Determine the [X, Y] coordinate at the center of the cell enclosing the given text.  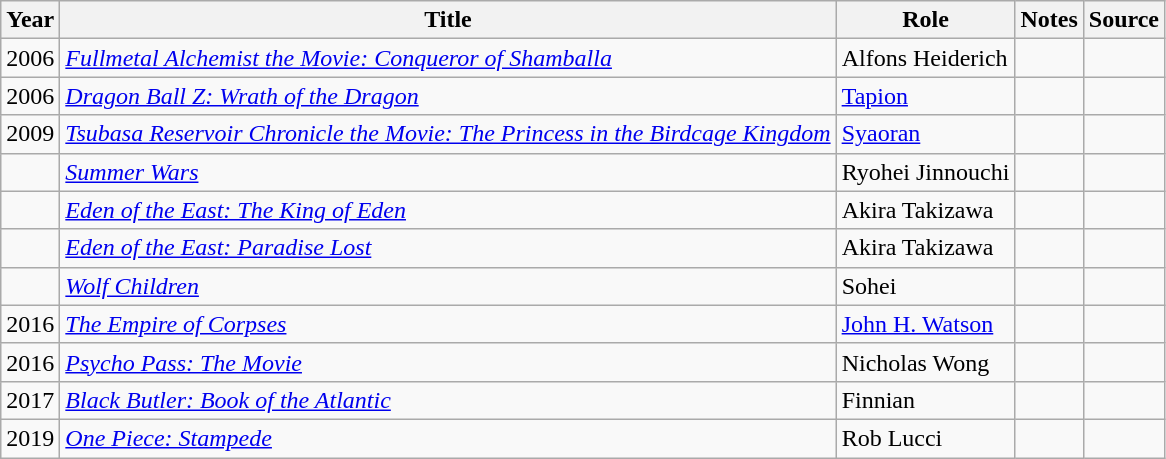
The Empire of Corpses [448, 324]
John H. Watson [926, 324]
Black Butler: Book of the Atlantic [448, 400]
Dragon Ball Z: Wrath of the Dragon [448, 96]
Title [448, 20]
Nicholas Wong [926, 362]
Finnian [926, 400]
2017 [30, 400]
Ryohei Jinnouchi [926, 172]
2019 [30, 438]
Wolf Children [448, 286]
Psycho Pass: The Movie [448, 362]
Tsubasa Reservoir Chronicle the Movie: The Princess in the Birdcage Kingdom [448, 134]
Syaoran [926, 134]
2009 [30, 134]
Eden of the East: The King of Eden [448, 210]
Tapion [926, 96]
One Piece: Stampede [448, 438]
Role [926, 20]
Alfons Heiderich [926, 58]
Rob Lucci [926, 438]
Source [1124, 20]
Sohei [926, 286]
Fullmetal Alchemist the Movie: Conqueror of Shamballa [448, 58]
Year [30, 20]
Summer Wars [448, 172]
Eden of the East: Paradise Lost [448, 248]
Notes [1049, 20]
